Capture the cell that displays the provided text and extract its (X, Y) central coordinate. 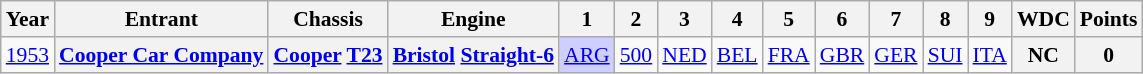
BEL (738, 55)
2 (636, 19)
7 (896, 19)
4 (738, 19)
9 (990, 19)
500 (636, 55)
5 (789, 19)
WDC (1044, 19)
Cooper T23 (328, 55)
1953 (28, 55)
GBR (842, 55)
0 (1109, 55)
GER (896, 55)
NED (684, 55)
Entrant (161, 19)
SUI (946, 55)
Chassis (328, 19)
NC (1044, 55)
3 (684, 19)
Engine (474, 19)
Bristol Straight-6 (474, 55)
1 (587, 19)
ARG (587, 55)
Year (28, 19)
8 (946, 19)
ITA (990, 55)
Cooper Car Company (161, 55)
Points (1109, 19)
FRA (789, 55)
6 (842, 19)
